Detect which cell encompasses the target text, then output its [x, y] center coordinate. 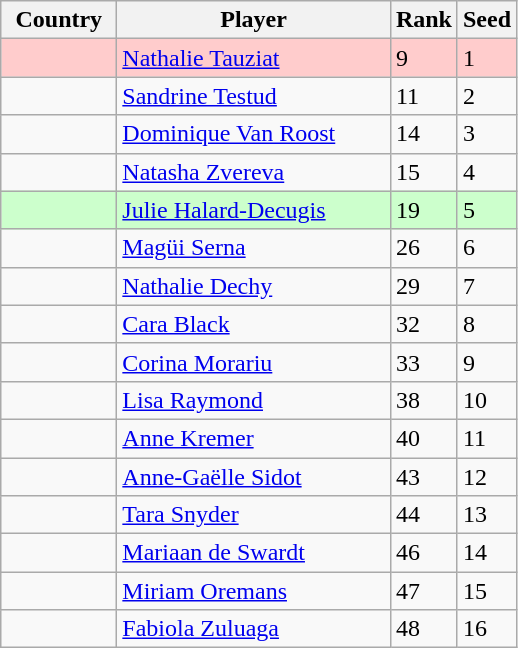
Julie Halard-Decugis [254, 210]
29 [424, 286]
Country [59, 20]
3 [486, 134]
33 [424, 362]
Seed [486, 20]
Rank [424, 20]
32 [424, 324]
5 [486, 210]
Dominique Van Roost [254, 134]
44 [424, 515]
Fabiola Zuluaga [254, 629]
Miriam Oremans [254, 591]
43 [424, 477]
4 [486, 172]
8 [486, 324]
19 [424, 210]
48 [424, 629]
Sandrine Testud [254, 96]
Lisa Raymond [254, 400]
Nathalie Tauziat [254, 58]
13 [486, 515]
Tara Snyder [254, 515]
40 [424, 438]
6 [486, 248]
2 [486, 96]
Magüi Serna [254, 248]
7 [486, 286]
Player [254, 20]
Mariaan de Swardt [254, 553]
Natasha Zvereva [254, 172]
38 [424, 400]
10 [486, 400]
Cara Black [254, 324]
12 [486, 477]
47 [424, 591]
Anne Kremer [254, 438]
46 [424, 553]
16 [486, 629]
26 [424, 248]
Anne-Gaëlle Sidot [254, 477]
1 [486, 58]
Corina Morariu [254, 362]
Nathalie Dechy [254, 286]
